Capture the cell that displays the provided text and extract its (X, Y) central coordinate. 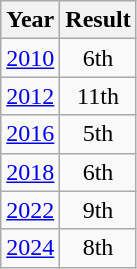
9th (98, 210)
2016 (30, 134)
11th (98, 96)
2012 (30, 96)
2018 (30, 172)
5th (98, 134)
2010 (30, 58)
Year (30, 20)
8th (98, 248)
Result (98, 20)
2022 (30, 210)
2024 (30, 248)
